Return [X, Y] of the center of cell containing provided text 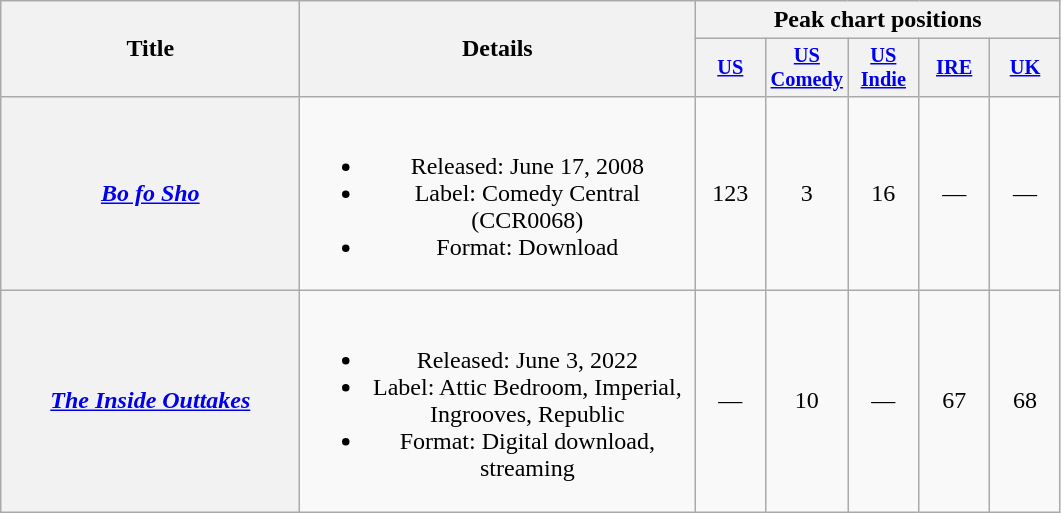
IRE [954, 68]
USIndie [884, 68]
123 [730, 193]
Peak chart positions [878, 20]
Title [150, 49]
16 [884, 193]
US [730, 68]
10 [807, 402]
USComedy [807, 68]
Details [498, 49]
UK [1026, 68]
Released: June 17, 2008Label: Comedy Central (CCR0068)Format: Download [498, 193]
68 [1026, 402]
67 [954, 402]
3 [807, 193]
The Inside Outtakes [150, 402]
Bo fo Sho [150, 193]
Released: June 3, 2022Label: Attic Bedroom, Imperial, Ingrooves, RepublicFormat: Digital download, streaming [498, 402]
